For the text-containing cell, return its midpoint in (X, Y) coordinate format. 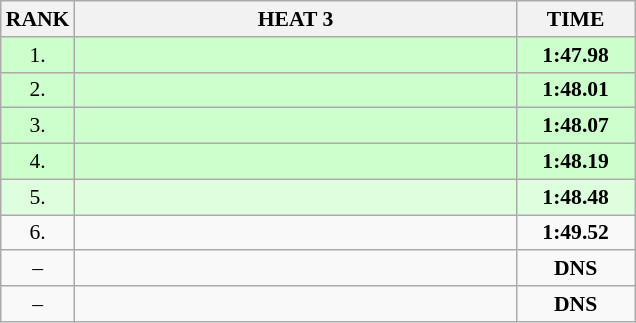
1:48.07 (576, 126)
1:48.01 (576, 90)
2. (38, 90)
TIME (576, 19)
1:47.98 (576, 55)
1:48.19 (576, 162)
HEAT 3 (295, 19)
3. (38, 126)
5. (38, 197)
1. (38, 55)
RANK (38, 19)
4. (38, 162)
6. (38, 233)
1:48.48 (576, 197)
1:49.52 (576, 233)
